Search for the cell housing the specified text and yield its [x, y] center coordinate. 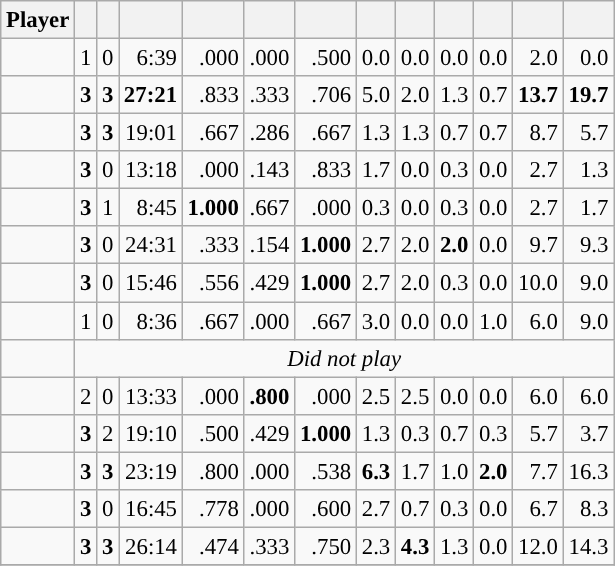
10.0 [538, 283]
8:36 [151, 321]
.474 [213, 546]
9.7 [538, 245]
24:31 [151, 245]
19:10 [151, 433]
Did not play [344, 358]
27:21 [151, 95]
12.0 [538, 546]
15:46 [151, 283]
7.7 [538, 471]
.600 [326, 509]
19.7 [588, 95]
16.3 [588, 471]
6:39 [151, 58]
.286 [269, 133]
19:01 [151, 133]
5.0 [376, 95]
13.7 [538, 95]
9.3 [588, 245]
23:19 [151, 471]
16:45 [151, 509]
.538 [326, 471]
3.0 [376, 321]
6.3 [376, 471]
8:45 [151, 208]
2.3 [376, 546]
14.3 [588, 546]
.154 [269, 245]
4.3 [416, 546]
.143 [269, 170]
.750 [326, 546]
13:18 [151, 170]
8.7 [538, 133]
8.3 [588, 509]
Player [38, 20]
.706 [326, 95]
6.7 [538, 509]
.556 [213, 283]
13:33 [151, 396]
26:14 [151, 546]
.778 [213, 509]
3.7 [588, 433]
